Search for the cell housing the specified text and yield its [x, y] center coordinate. 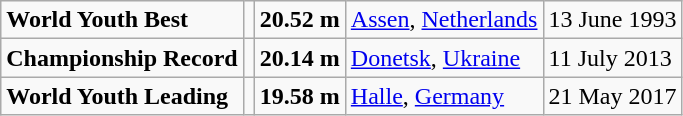
13 June 1993 [612, 20]
11 July 2013 [612, 58]
20.52 m [300, 20]
19.58 m [300, 96]
Championship Record [122, 58]
20.14 m [300, 58]
Assen, Netherlands [444, 20]
Halle, Germany [444, 96]
Donetsk, Ukraine [444, 58]
World Youth Leading [122, 96]
World Youth Best [122, 20]
21 May 2017 [612, 96]
